Scan for the cell matching the given text and deliver its [x, y] coordinate at center. 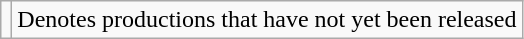
Denotes productions that have not yet been released [267, 20]
